From the cell containing the given text, extract its center point as [X, Y] coordinate. 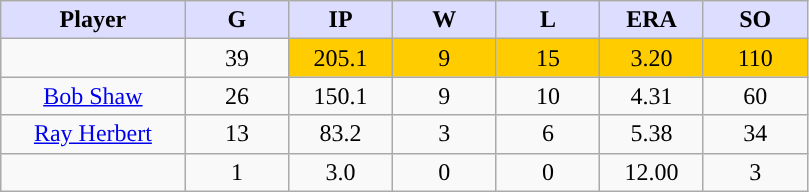
3.0 [341, 172]
Bob Shaw [93, 96]
60 [755, 96]
3.20 [652, 58]
5.38 [652, 134]
10 [548, 96]
83.2 [341, 134]
L [548, 20]
15 [548, 58]
110 [755, 58]
6 [548, 134]
1 [237, 172]
205.1 [341, 58]
4.31 [652, 96]
SO [755, 20]
ERA [652, 20]
26 [237, 96]
12.00 [652, 172]
34 [755, 134]
Player [93, 20]
W [444, 20]
Ray Herbert [93, 134]
150.1 [341, 96]
39 [237, 58]
IP [341, 20]
13 [237, 134]
G [237, 20]
